Capture the cell that displays the provided text and extract its (X, Y) central coordinate. 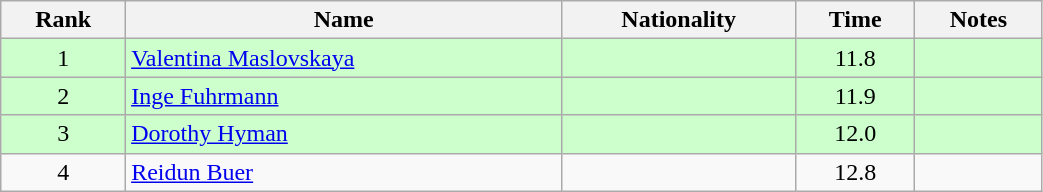
Time (856, 20)
Valentina Maslovskaya (344, 58)
12.0 (856, 134)
11.9 (856, 96)
2 (64, 96)
Reidun Buer (344, 172)
Dorothy Hyman (344, 134)
12.8 (856, 172)
Notes (978, 20)
1 (64, 58)
Inge Fuhrmann (344, 96)
Rank (64, 20)
3 (64, 134)
Nationality (679, 20)
11.8 (856, 58)
4 (64, 172)
Name (344, 20)
